Capture the cell that displays the provided text and extract its [x, y] central coordinate. 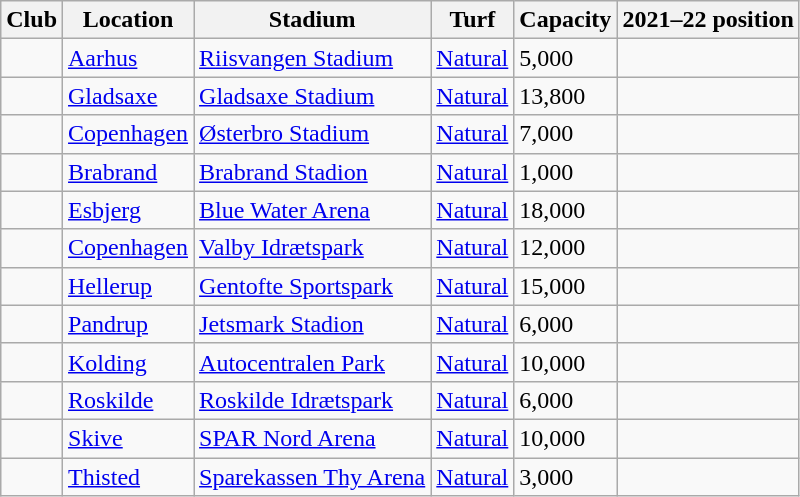
Sparekassen Thy Arena [312, 477]
3,000 [566, 477]
Østerbro Stadium [312, 134]
Valby Idrætspark [312, 248]
2021–22 position [708, 20]
Stadium [312, 20]
7,000 [566, 134]
13,800 [566, 96]
Gladsaxe Stadium [312, 96]
Roskilde [128, 400]
SPAR Nord Arena [312, 438]
Autocentralen Park [312, 362]
Skive [128, 438]
Blue Water Arena [312, 210]
1,000 [566, 172]
5,000 [566, 58]
18,000 [566, 210]
Aarhus [128, 58]
Gladsaxe [128, 96]
15,000 [566, 286]
Kolding [128, 362]
Club [32, 20]
Gentofte Sportspark [312, 286]
Roskilde Idrætspark [312, 400]
Jetsmark Stadion [312, 324]
Pandrup [128, 324]
Capacity [566, 20]
Location [128, 20]
Hellerup [128, 286]
12,000 [566, 248]
Turf [472, 20]
Esbjerg [128, 210]
Riisvangen Stadium [312, 58]
Brabrand Stadion [312, 172]
Thisted [128, 477]
Brabrand [128, 172]
